Output the [x, y] coordinate of the center of the cell containing the given text.  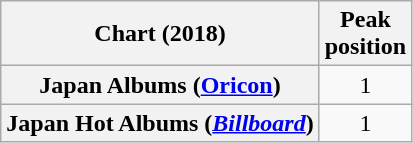
Chart (2018) [160, 34]
Japan Hot Albums (Billboard) [160, 123]
Peakposition [365, 34]
Japan Albums (Oricon) [160, 85]
